From the cell containing the given text, extract its center point as (x, y) coordinate. 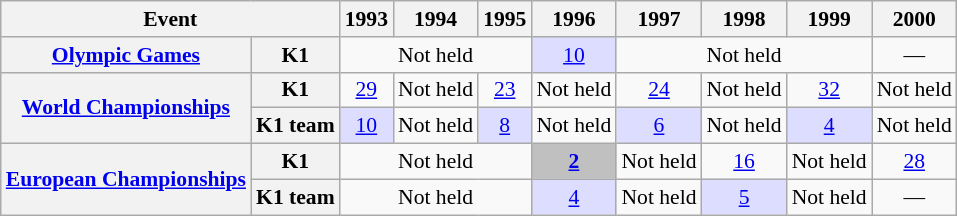
1993 (366, 19)
1996 (574, 19)
1999 (830, 19)
1994 (436, 19)
Olympic Games (126, 55)
5 (744, 197)
1995 (504, 19)
2000 (914, 19)
16 (744, 162)
24 (658, 90)
6 (658, 126)
1998 (744, 19)
Event (170, 19)
32 (830, 90)
2 (574, 162)
1997 (658, 19)
European Championships (126, 180)
29 (366, 90)
8 (504, 126)
23 (504, 90)
World Championships (126, 108)
28 (914, 162)
